Identify which cell holds the provided text, then report its [x, y] central coordinate. 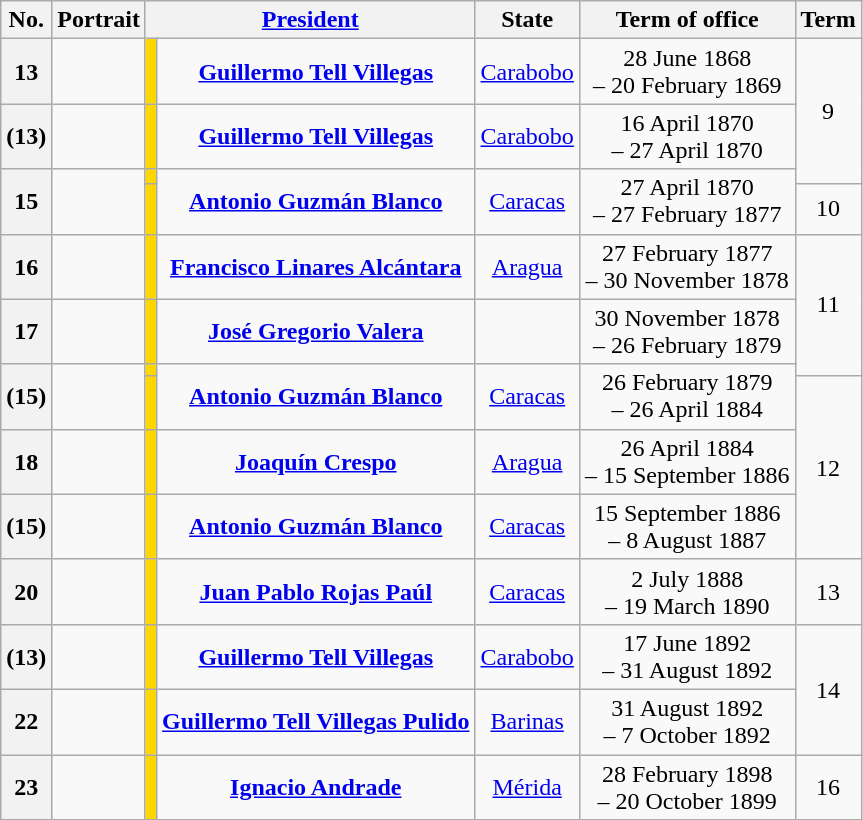
Francisco Linares Alcántara [316, 266]
No. [26, 20]
Term [828, 20]
27 February 1877– 30 November 1878 [687, 266]
27 April 1870– 27 February 1877 [687, 202]
23 [26, 786]
Juan Pablo Rojas Paúl [316, 592]
Barinas [527, 722]
16 April 1870– 27 April 1870 [687, 136]
10 [828, 209]
Guillermo Tell Villegas Pulido [316, 722]
José Gregorio Valera [316, 332]
26 February 1879– 26 April 1884 [687, 396]
28 June 1868– 20 February 1869 [687, 72]
President [310, 20]
28 February 1898– 20 October 1899 [687, 786]
Term of office [687, 20]
State [527, 20]
12 [828, 467]
15 [26, 202]
22 [26, 722]
17 [26, 332]
11 [828, 304]
15 September 1886– 8 August 1887 [687, 526]
17 June 1892– 31 August 1892 [687, 656]
Portrait [99, 20]
30 November 1878– 26 February 1879 [687, 332]
31 August 1892– 7 October 1892 [687, 722]
Ignacio Andrade [316, 786]
14 [828, 689]
20 [26, 592]
Mérida [527, 786]
2 July 1888– 19 March 1890 [687, 592]
26 April 1884– 15 September 1886 [687, 462]
9 [828, 112]
Joaquín Crespo [316, 462]
18 [26, 462]
